Identify which cell holds the provided text, then report its [x, y] central coordinate. 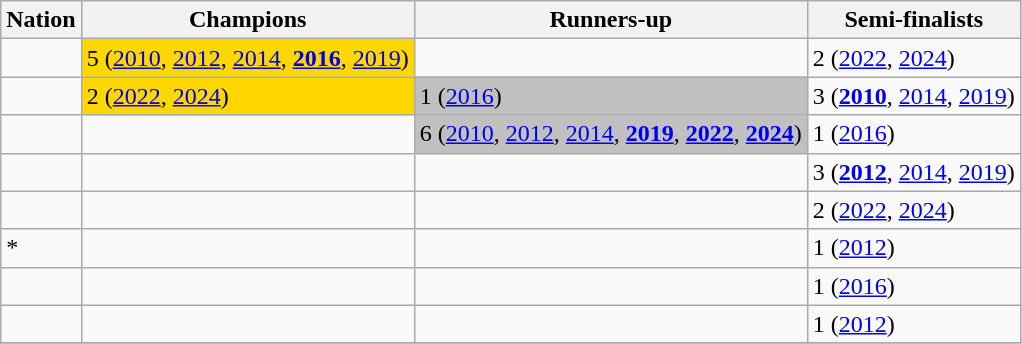
6 (2010, 2012, 2014, 2019, 2022, 2024) [610, 134]
3 (2010, 2014, 2019) [914, 96]
3 (2012, 2014, 2019) [914, 172]
Nation [41, 20]
* [41, 248]
Runners-up [610, 20]
5 (2010, 2012, 2014, 2016, 2019) [248, 58]
Champions [248, 20]
Semi-finalists [914, 20]
